Identify which cell holds the provided text, then report its [X, Y] central coordinate. 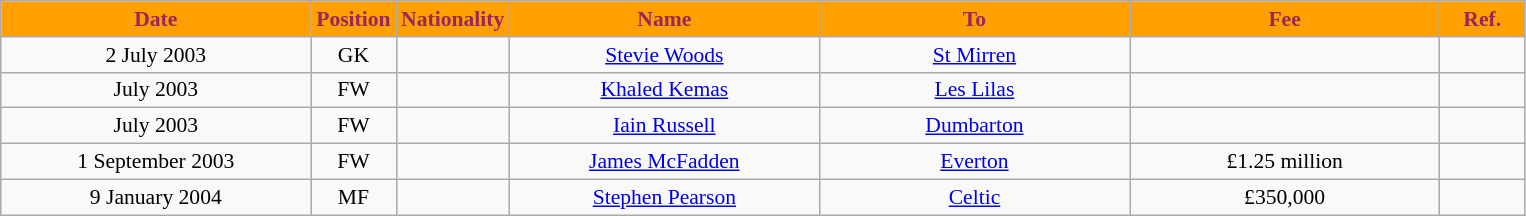
Dumbarton [974, 126]
St Mirren [974, 55]
Celtic [974, 197]
2 July 2003 [156, 55]
To [974, 19]
Khaled Kemas [664, 90]
MF [354, 197]
Position [354, 19]
Stevie Woods [664, 55]
Iain Russell [664, 126]
GK [354, 55]
Date [156, 19]
£1.25 million [1285, 162]
Ref. [1482, 19]
1 September 2003 [156, 162]
Nationality [452, 19]
Everton [974, 162]
9 January 2004 [156, 197]
Stephen Pearson [664, 197]
Fee [1285, 19]
£350,000 [1285, 197]
Les Lilas [974, 90]
Name [664, 19]
James McFadden [664, 162]
